Extract the [x, y] coordinate from the center of the cell holding the provided text.  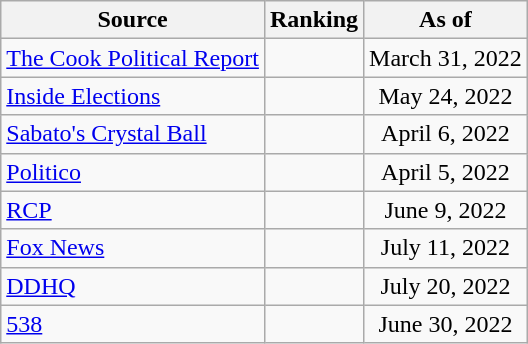
Politico [133, 172]
June 9, 2022 [446, 210]
Source [133, 20]
Fox News [133, 248]
March 31, 2022 [446, 58]
Sabato's Crystal Ball [133, 134]
As of [446, 20]
July 20, 2022 [446, 286]
538 [133, 324]
April 5, 2022 [446, 172]
May 24, 2022 [446, 96]
July 11, 2022 [446, 248]
DDHQ [133, 286]
Inside Elections [133, 96]
June 30, 2022 [446, 324]
The Cook Political Report [133, 58]
Ranking [314, 20]
April 6, 2022 [446, 134]
RCP [133, 210]
